Return the (X, Y) coordinate for the center point of the cell that contains the specified text.  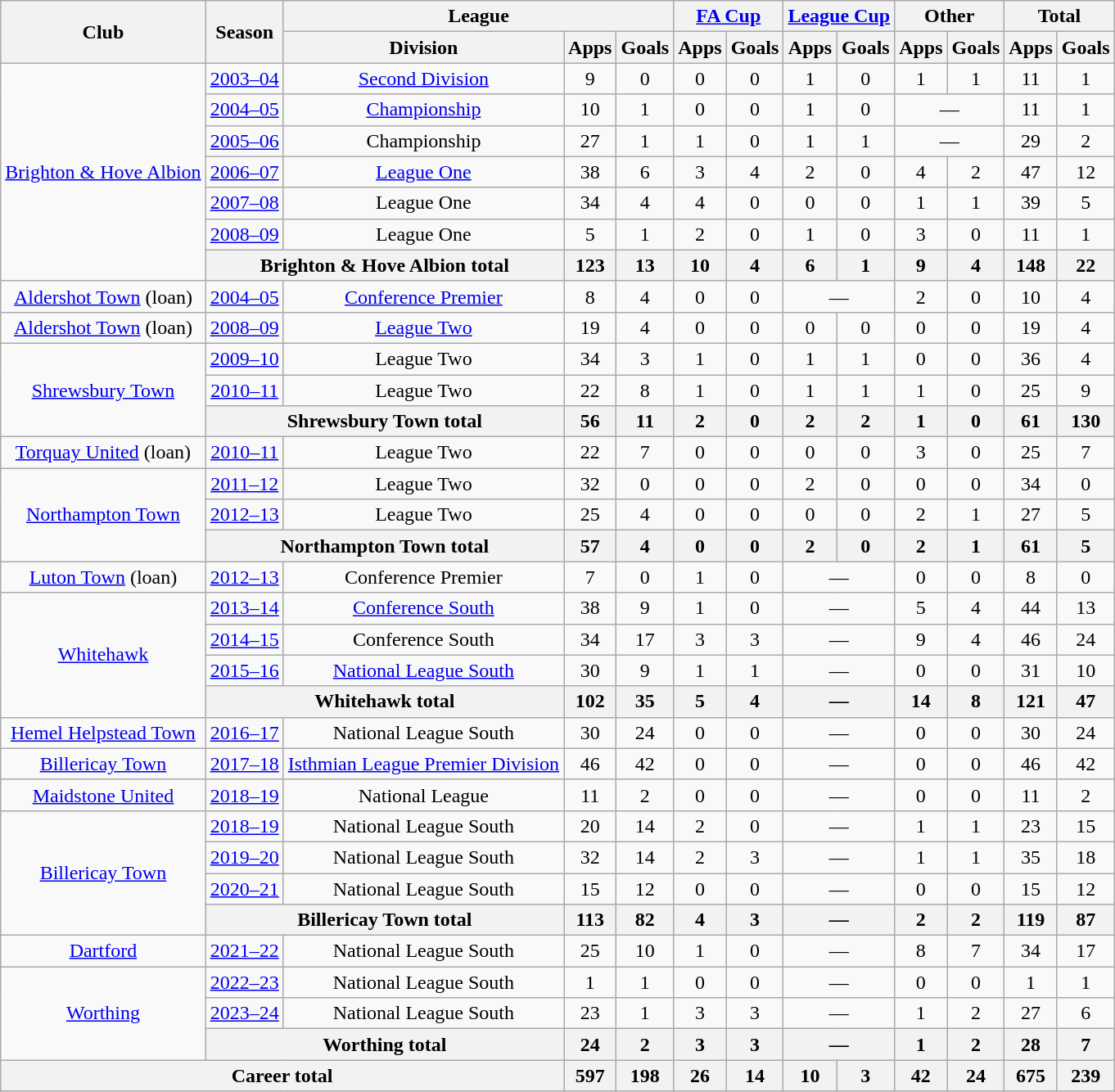
2015–16 (244, 670)
123 (590, 265)
Shrewsbury Town total (385, 422)
Brighton & Hove Albion total (385, 265)
Whitehawk (103, 655)
119 (1031, 920)
Northampton Town (103, 515)
20 (590, 826)
2016–17 (244, 733)
121 (1031, 702)
2014–15 (244, 639)
Total (1059, 16)
239 (1086, 1076)
Career total (282, 1076)
675 (1031, 1076)
56 (590, 422)
Northampton Town total (385, 546)
Season (244, 32)
28 (1031, 1045)
Worthing total (385, 1045)
36 (1031, 359)
Shrewsbury Town (103, 390)
Luton Town (loan) (103, 577)
113 (590, 920)
102 (590, 702)
Isthmian League Premier Division (423, 764)
44 (1031, 608)
57 (590, 546)
Billericay Town total (385, 920)
Brighton & Hove Albion (103, 172)
87 (1086, 920)
18 (1086, 857)
2023–24 (244, 1013)
Other (950, 16)
FA Cup (729, 16)
82 (645, 920)
Torquay United (loan) (103, 453)
148 (1031, 265)
597 (590, 1076)
198 (645, 1076)
2005–06 (244, 141)
League (478, 16)
Hemel Helpstead Town (103, 733)
2009–10 (244, 359)
2011–12 (244, 484)
2017–18 (244, 764)
2019–20 (244, 857)
31 (1031, 670)
2006–07 (244, 172)
2022–23 (244, 982)
39 (1031, 203)
National League (423, 795)
Division (423, 47)
Whitehawk total (385, 702)
Club (103, 32)
26 (700, 1076)
2003–04 (244, 79)
130 (1086, 422)
Second Division (423, 79)
League Cup (839, 16)
29 (1031, 141)
2021–22 (244, 951)
Worthing (103, 1013)
2020–21 (244, 888)
2007–08 (244, 203)
Maidstone United (103, 795)
2013–14 (244, 608)
Dartford (103, 951)
